From the cell containing the given text, extract its center point as [X, Y] coordinate. 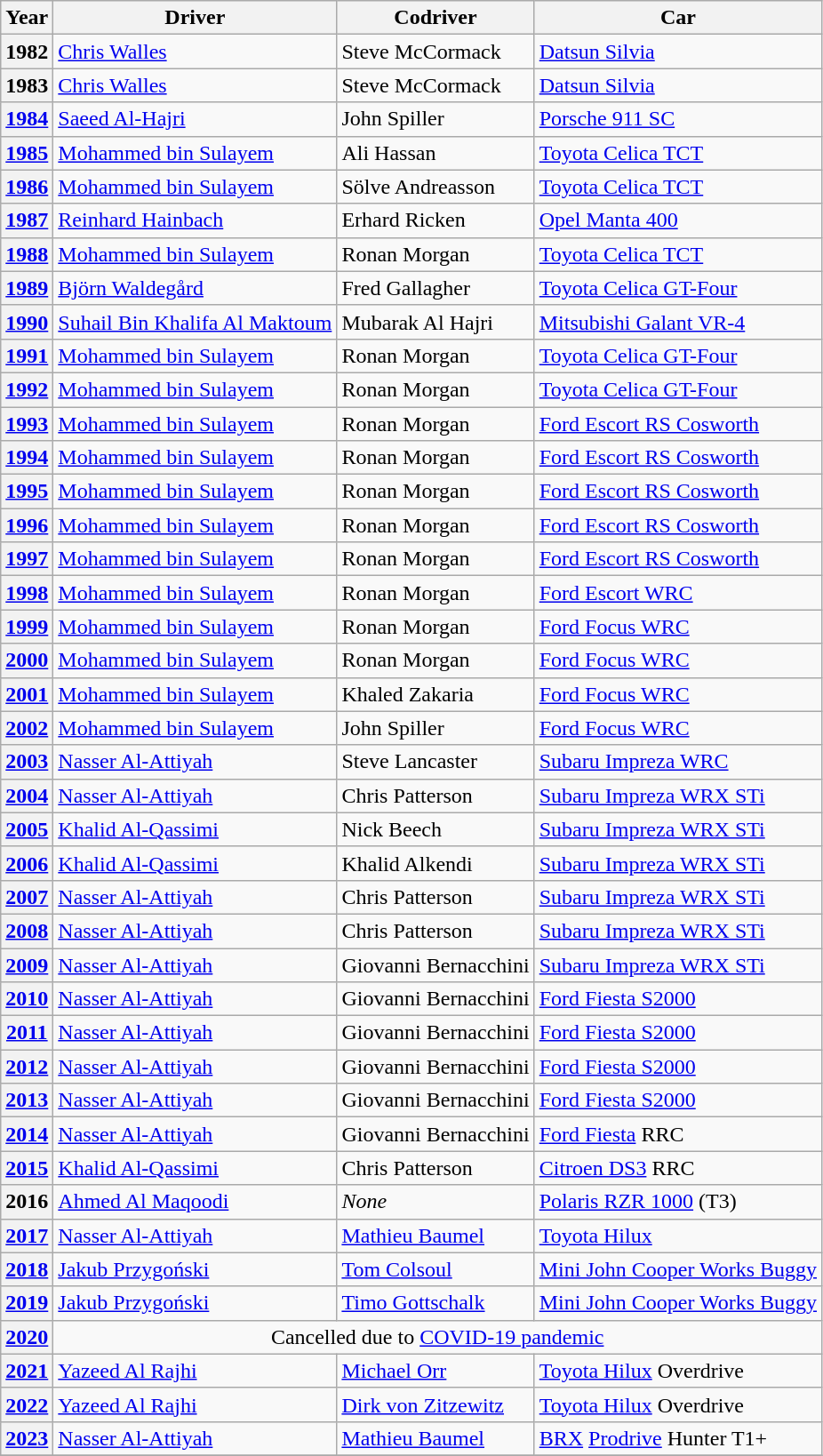
Michael Orr [435, 1371]
Codriver [435, 18]
Steve Lancaster [435, 762]
1998 [27, 593]
Saeed Al-Hajri [196, 119]
Timo Gottschalk [435, 1303]
Ahmed Al Maqoodi [196, 1202]
1997 [27, 559]
1996 [27, 525]
Dirk von Zitzewitz [435, 1404]
Toyota Hilux [677, 1236]
2017 [27, 1236]
2011 [27, 1033]
Khaled Zakaria [435, 694]
2022 [27, 1404]
2001 [27, 694]
2008 [27, 931]
1990 [27, 322]
Tom Colsoul [435, 1269]
Citroen DS3 RRC [677, 1168]
2016 [27, 1202]
BRX Prodrive Hunter T1+ [677, 1438]
Björn Waldegård [196, 288]
1991 [27, 356]
2020 [27, 1337]
1982 [27, 52]
1984 [27, 119]
Porsche 911 SC [677, 119]
2009 [27, 964]
Fred Gallagher [435, 288]
2006 [27, 863]
2005 [27, 829]
1993 [27, 424]
Subaru Impreza WRC [677, 762]
Reinhard Hainbach [196, 220]
2023 [27, 1438]
2015 [27, 1168]
2013 [27, 1100]
Year [27, 18]
Sölve Andreasson [435, 187]
Polaris RZR 1000 (T3) [677, 1202]
2007 [27, 897]
1995 [27, 492]
2003 [27, 762]
1986 [27, 187]
1983 [27, 85]
2002 [27, 728]
2004 [27, 796]
Ford Fiesta RRC [677, 1134]
Mitsubishi Galant VR-4 [677, 322]
2014 [27, 1134]
Erhard Ricken [435, 220]
Driver [196, 18]
Cancelled due to COVID-19 pandemic [437, 1337]
2000 [27, 660]
1992 [27, 389]
Ali Hassan [435, 153]
1999 [27, 627]
1985 [27, 153]
Nick Beech [435, 829]
Opel Manta 400 [677, 220]
2019 [27, 1303]
2012 [27, 1067]
Car [677, 18]
None [435, 1202]
2010 [27, 999]
Khalid Alkendi [435, 863]
2018 [27, 1269]
2021 [27, 1371]
1987 [27, 220]
Mubarak Al Hajri [435, 322]
1988 [27, 254]
Suhail Bin Khalifa Al Maktoum [196, 322]
1989 [27, 288]
Ford Escort WRC [677, 593]
1994 [27, 458]
